Locate the cell with the specified text and output its (X, Y) center coordinate. 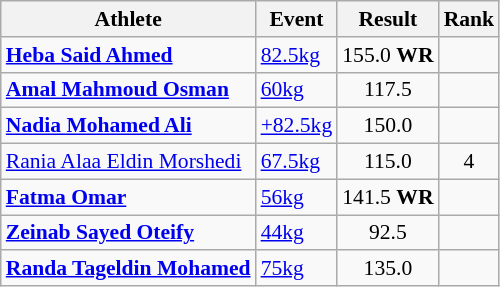
117.5 (388, 90)
Result (388, 19)
135.0 (388, 269)
Athlete (128, 19)
Heba Said Ahmed (128, 55)
82.5kg (297, 55)
+82.5kg (297, 126)
Randa Tageldin Mohamed (128, 269)
Amal Mahmoud Osman (128, 90)
Rania Alaa Eldin Morshedi (128, 162)
75kg (297, 269)
44kg (297, 233)
4 (470, 162)
141.5 WR (388, 197)
67.5kg (297, 162)
92.5 (388, 233)
150.0 (388, 126)
Nadia Mohamed Ali (128, 126)
60kg (297, 90)
Zeinab Sayed Oteify (128, 233)
155.0 WR (388, 55)
115.0 (388, 162)
Rank (470, 19)
56kg (297, 197)
Fatma Omar (128, 197)
Event (297, 19)
